Capture the cell that displays the provided text and extract its (X, Y) central coordinate. 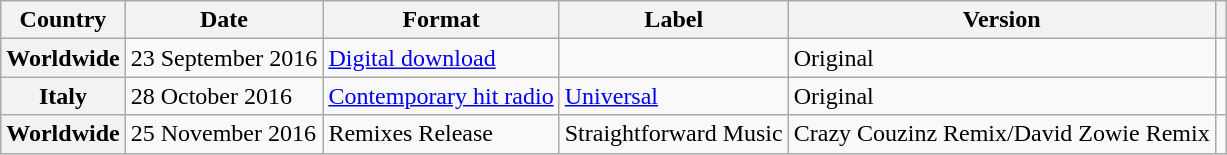
Remixes Release (441, 134)
Format (441, 20)
Straightforward Music (674, 134)
25 November 2016 (224, 134)
Italy (63, 96)
28 October 2016 (224, 96)
Version (1002, 20)
Country (63, 20)
Label (674, 20)
23 September 2016 (224, 58)
Contemporary hit radio (441, 96)
Date (224, 20)
Digital download (441, 58)
Crazy Couzinz Remix/David Zowie Remix (1002, 134)
Universal (674, 96)
